Find where the given text appears and provide that cell's center as [x, y] coordinate. 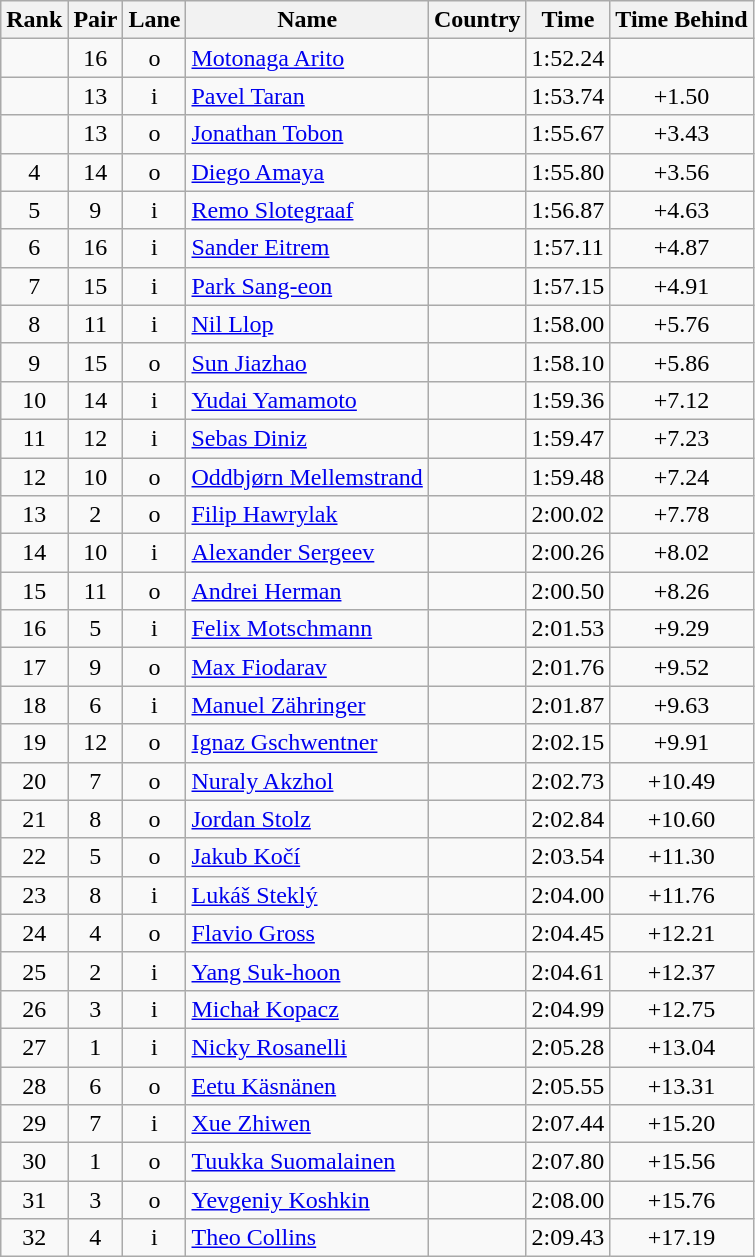
+15.20 [682, 1124]
+5.76 [682, 324]
Time Behind [682, 20]
1:55.80 [568, 172]
Sander Eitrem [307, 248]
+1.50 [682, 96]
Manuel Zähringer [307, 705]
19 [34, 743]
Country [477, 20]
+7.24 [682, 477]
27 [34, 1047]
2:04.61 [568, 971]
2:07.44 [568, 1124]
2:04.00 [568, 895]
2:02.15 [568, 743]
+12.21 [682, 933]
Remo Slotegraaf [307, 210]
2:02.84 [568, 819]
Time [568, 20]
+3.43 [682, 134]
2:00.50 [568, 591]
+8.02 [682, 553]
2:04.99 [568, 1009]
Eetu Käsnänen [307, 1085]
+4.63 [682, 210]
21 [34, 819]
Alexander Sergeev [307, 553]
Xue Zhiwen [307, 1124]
Pavel Taran [307, 96]
Rank [34, 20]
1:59.47 [568, 438]
+11.76 [682, 895]
+5.86 [682, 362]
Tuukka Suomalainen [307, 1162]
+7.23 [682, 438]
24 [34, 933]
32 [34, 1238]
+13.31 [682, 1085]
Yudai Yamamoto [307, 400]
Jakub Kočí [307, 857]
1:57.15 [568, 286]
2:01.53 [568, 629]
Felix Motschmann [307, 629]
2:01.87 [568, 705]
2:02.73 [568, 781]
1:58.00 [568, 324]
Pair [96, 20]
Name [307, 20]
+3.56 [682, 172]
Nuraly Akzhol [307, 781]
+7.12 [682, 400]
+9.91 [682, 743]
22 [34, 857]
+8.26 [682, 591]
+15.56 [682, 1162]
+12.75 [682, 1009]
2:03.54 [568, 857]
Andrei Herman [307, 591]
Theo Collins [307, 1238]
+17.19 [682, 1238]
+4.87 [682, 248]
+11.30 [682, 857]
29 [34, 1124]
28 [34, 1085]
Max Fiodarav [307, 667]
20 [34, 781]
Park Sang-eon [307, 286]
Nil Llop [307, 324]
Flavio Gross [307, 933]
30 [34, 1162]
Nicky Rosanelli [307, 1047]
+13.04 [682, 1047]
26 [34, 1009]
Motonaga Arito [307, 58]
+7.78 [682, 515]
Lukáš Steklý [307, 895]
+10.60 [682, 819]
Sebas Diniz [307, 438]
1:56.87 [568, 210]
+9.29 [682, 629]
31 [34, 1200]
Jonathan Tobon [307, 134]
2:07.80 [568, 1162]
+9.63 [682, 705]
+15.76 [682, 1200]
2:04.45 [568, 933]
25 [34, 971]
2:00.26 [568, 553]
+12.37 [682, 971]
Sun Jiazhao [307, 362]
+10.49 [682, 781]
1:55.67 [568, 134]
17 [34, 667]
1:59.48 [568, 477]
1:53.74 [568, 96]
1:57.11 [568, 248]
Diego Amaya [307, 172]
Jordan Stolz [307, 819]
2:08.00 [568, 1200]
Yevgeniy Koshkin [307, 1200]
Yang Suk-hoon [307, 971]
+9.52 [682, 667]
2:01.76 [568, 667]
Ignaz Gschwentner [307, 743]
2:05.28 [568, 1047]
1:59.36 [568, 400]
1:52.24 [568, 58]
Oddbjørn Mellemstrand [307, 477]
Michał Kopacz [307, 1009]
1:58.10 [568, 362]
23 [34, 895]
2:09.43 [568, 1238]
2:05.55 [568, 1085]
18 [34, 705]
Lane [154, 20]
+4.91 [682, 286]
Filip Hawrylak [307, 515]
2:00.02 [568, 515]
